Output the [X, Y] coordinate of the center of the cell containing the given text.  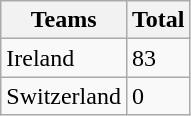
83 [158, 58]
Ireland [64, 58]
0 [158, 96]
Teams [64, 20]
Total [158, 20]
Switzerland [64, 96]
